Scan for the cell matching the given text and deliver its [X, Y] coordinate at center. 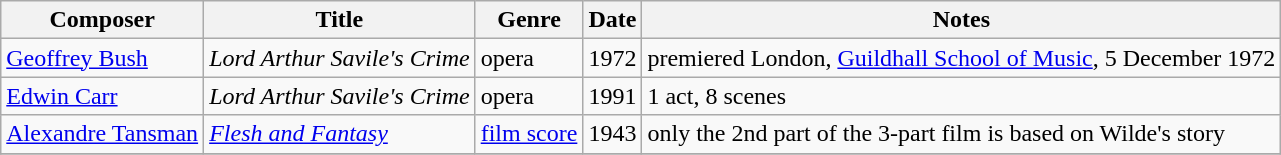
Flesh and Fantasy [340, 134]
1943 [612, 134]
1991 [612, 96]
Edwin Carr [102, 96]
1 act, 8 scenes [962, 96]
Title [340, 20]
1972 [612, 58]
Alexandre Tansman [102, 134]
premiered London, Guildhall School of Music, 5 December 1972 [962, 58]
Date [612, 20]
only the 2nd part of the 3-part film is based on Wilde's story [962, 134]
Geoffrey Bush [102, 58]
Composer [102, 20]
Genre [529, 20]
Notes [962, 20]
film score [529, 134]
